Locate the cell with the specified text and output its (x, y) center coordinate. 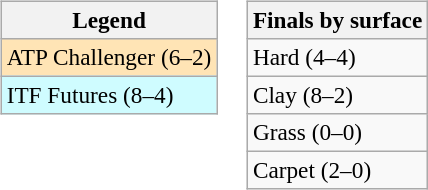
Clay (8–2) (337, 95)
Hard (4–4) (337, 57)
Legend (108, 20)
Finals by surface (337, 20)
ITF Futures (8–4) (108, 95)
Carpet (2–0) (337, 171)
ATP Challenger (6–2) (108, 57)
Grass (0–0) (337, 133)
